Find where the given text appears and provide that cell's center as (x, y) coordinate. 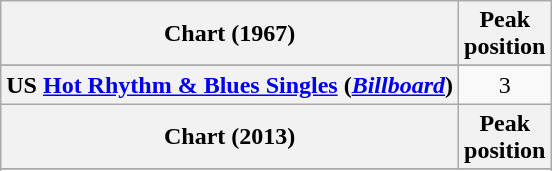
US Hot Rhythm & Blues Singles (Billboard) (230, 85)
Chart (1967) (230, 34)
Chart (2013) (230, 136)
3 (505, 85)
